Return the (X, Y) coordinate for the center point of the cell that contains the specified text.  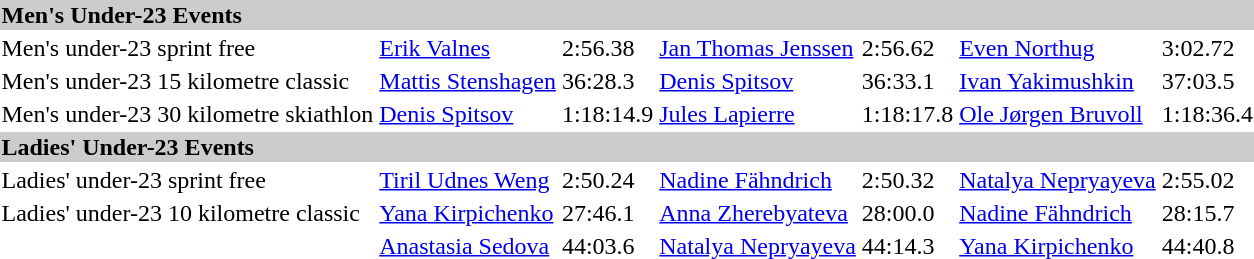
36:33.1 (907, 81)
Yana Kirpichenko (468, 213)
1:18:14.9 (607, 114)
2:55.02 (1207, 180)
27:46.1 (607, 213)
Jan Thomas Jenssen (758, 48)
Jules Lapierre (758, 114)
Ivan Yakimushkin (1058, 81)
28:00.0 (907, 213)
37:03.5 (1207, 81)
1:18:17.8 (907, 114)
36:28.3 (607, 81)
3:02.72 (1207, 48)
2:56.38 (607, 48)
Anna Zherebyateva (758, 213)
Even Northug (1058, 48)
Men's under-23 30 kilometre skiathlon (188, 114)
Ladies' under-23 10 kilometre classic (188, 213)
Mattis Stenshagen (468, 81)
Natalya Nepryayeva (1058, 180)
Ladies' under-23 sprint free (188, 180)
Tiril Udnes Weng (468, 180)
Men's under-23 sprint free (188, 48)
Men's under-23 15 kilometre classic (188, 81)
Ole Jørgen Bruvoll (1058, 114)
28:15.7 (1207, 213)
Erik Valnes (468, 48)
2:50.24 (607, 180)
2:56.62 (907, 48)
2:50.32 (907, 180)
1:18:36.4 (1207, 114)
